Locate the cell with the specified text and output its [x, y] center coordinate. 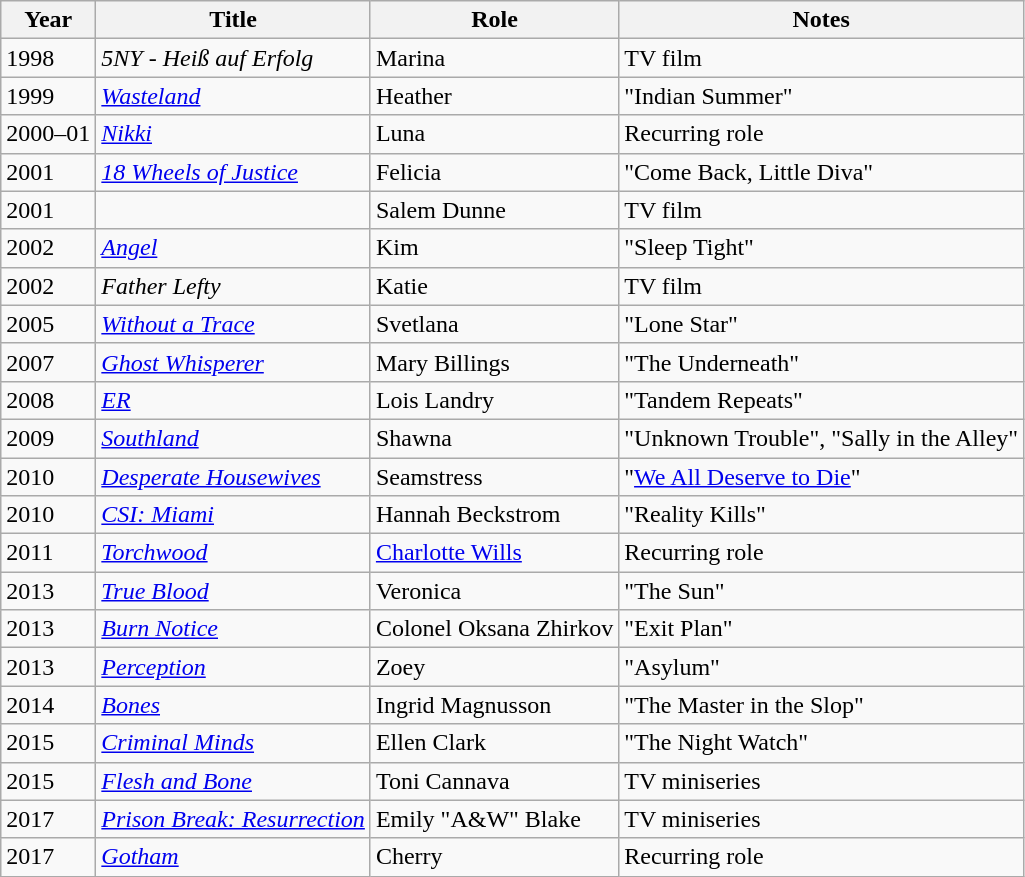
1998 [48, 58]
Angel [234, 248]
Without a Trace [234, 324]
"The Underneath" [822, 362]
"Exit Plan" [822, 629]
Lois Landry [494, 400]
True Blood [234, 591]
2011 [48, 553]
"Tandem Repeats" [822, 400]
Salem Dunne [494, 210]
Marina [494, 58]
Emily "A&W" Blake [494, 819]
Burn Notice [234, 629]
Bones [234, 705]
Ghost Whisperer [234, 362]
"Lone Star" [822, 324]
"Sleep Tight" [822, 248]
Notes [822, 20]
1999 [48, 96]
Heather [494, 96]
"Come Back, Little Diva" [822, 172]
Title [234, 20]
Luna [494, 134]
Torchwood [234, 553]
Desperate Housewives [234, 477]
Gotham [234, 857]
Flesh and Bone [234, 781]
Cherry [494, 857]
2007 [48, 362]
2009 [48, 438]
Felicia [494, 172]
ER [234, 400]
2005 [48, 324]
"Unknown Trouble", "Sally in the Alley" [822, 438]
Colonel Oksana Zhirkov [494, 629]
Shawna [494, 438]
Year [48, 20]
Kim [494, 248]
Hannah Beckstrom [494, 515]
Prison Break: Resurrection [234, 819]
Veronica [494, 591]
Ingrid Magnusson [494, 705]
Zoey [494, 667]
18 Wheels of Justice [234, 172]
Charlotte Wills [494, 553]
Svetlana [494, 324]
"We All Deserve to Die" [822, 477]
"The Night Watch" [822, 743]
Father Lefty [234, 286]
Perception [234, 667]
"The Master in the Slop" [822, 705]
Toni Cannava [494, 781]
5NY - Heiß auf Erfolg [234, 58]
2014 [48, 705]
"Indian Summer" [822, 96]
Nikki [234, 134]
2000–01 [48, 134]
Southland [234, 438]
Seamstress [494, 477]
"Asylum" [822, 667]
"Reality Kills" [822, 515]
"The Sun" [822, 591]
Mary Billings [494, 362]
Role [494, 20]
Ellen Clark [494, 743]
Criminal Minds [234, 743]
CSI: Miami [234, 515]
Wasteland [234, 96]
2008 [48, 400]
Katie [494, 286]
